Pinpoint the cell where the given text exists, returning its [x, y] midpoint coordinate. 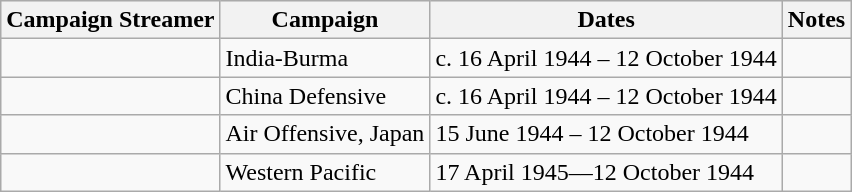
Dates [606, 20]
15 June 1944 – 12 October 1944 [606, 134]
Campaign [325, 20]
China Defensive [325, 96]
Campaign Streamer [110, 20]
Notes [816, 20]
Air Offensive, Japan [325, 134]
India-Burma [325, 58]
Western Pacific [325, 172]
17 April 1945––12 October 1944 [606, 172]
